Return [x, y] of the center of cell containing provided text 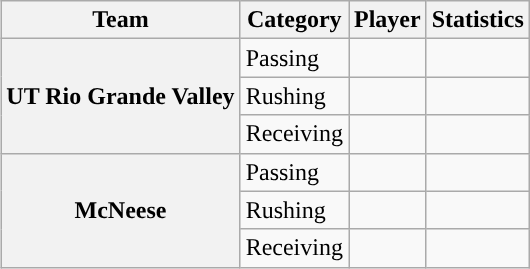
McNeese [120, 210]
Category [294, 20]
Player [387, 20]
Statistics [478, 20]
Team [120, 20]
UT Rio Grande Valley [120, 96]
